Output the [X, Y] coordinate of the center of the cell containing the given text.  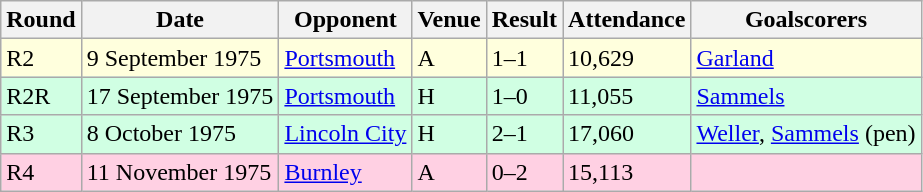
Attendance [627, 20]
9 September 1975 [180, 58]
Opponent [346, 20]
Venue [449, 20]
11 November 1975 [180, 172]
R4 [41, 172]
Goalscorers [806, 20]
R2 [41, 58]
15,113 [627, 172]
1–1 [524, 58]
11,055 [627, 96]
17,060 [627, 134]
Weller, Sammels (pen) [806, 134]
Date [180, 20]
Burnley [346, 172]
17 September 1975 [180, 96]
Sammels [806, 96]
Round [41, 20]
Garland [806, 58]
Result [524, 20]
R2R [41, 96]
0–2 [524, 172]
2–1 [524, 134]
1–0 [524, 96]
8 October 1975 [180, 134]
Lincoln City [346, 134]
R3 [41, 134]
10,629 [627, 58]
